Output the (X, Y) coordinate of the center of the cell containing the given text.  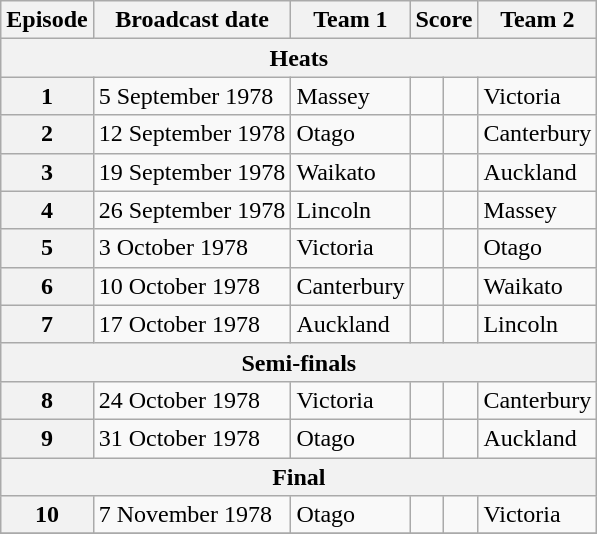
12 September 1978 (192, 134)
Final (299, 477)
10 October 1978 (192, 286)
3 (47, 172)
Episode (47, 20)
Team 1 (350, 20)
Score (444, 20)
9 (47, 438)
4 (47, 210)
8 (47, 400)
24 October 1978 (192, 400)
Team 2 (538, 20)
1 (47, 96)
Broadcast date (192, 20)
5 September 1978 (192, 96)
5 (47, 248)
7 November 1978 (192, 515)
31 October 1978 (192, 438)
Semi-finals (299, 362)
Heats (299, 58)
19 September 1978 (192, 172)
17 October 1978 (192, 324)
2 (47, 134)
26 September 1978 (192, 210)
6 (47, 286)
3 October 1978 (192, 248)
7 (47, 324)
10 (47, 515)
